Provide the (X, Y) coordinate of the cell's center where the given text is located.  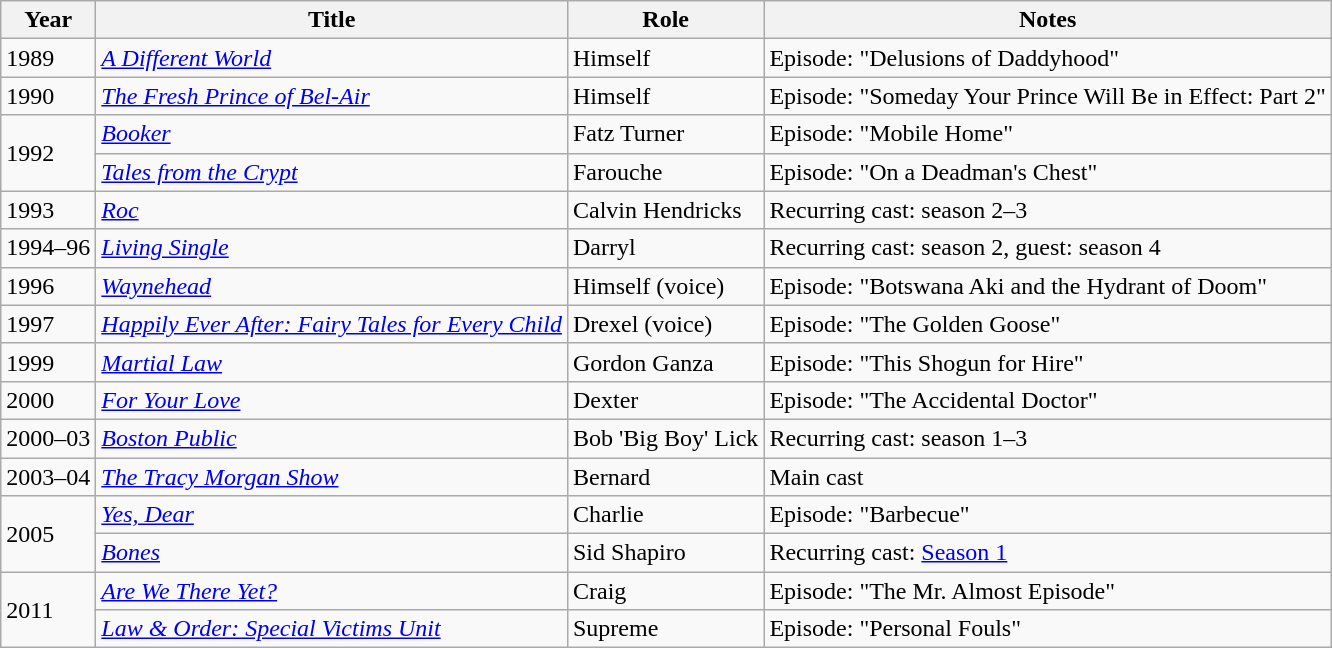
1997 (48, 324)
1990 (48, 96)
Recurring cast: season 2, guest: season 4 (1048, 248)
For Your Love (332, 400)
Charlie (665, 515)
Episode: "The Golden Goose" (1048, 324)
Episode: "Barbecue" (1048, 515)
Episode: "Mobile Home" (1048, 134)
2000–03 (48, 438)
Recurring cast: season 2–3 (1048, 210)
The Tracy Morgan Show (332, 477)
Drexel (voice) (665, 324)
1999 (48, 362)
Year (48, 20)
Episode: "The Mr. Almost Episode" (1048, 591)
Notes (1048, 20)
Supreme (665, 629)
Tales from the Crypt (332, 172)
Calvin Hendricks (665, 210)
2003–04 (48, 477)
Bones (332, 553)
Episode: "Someday Your Prince Will Be in Effect: Part 2" (1048, 96)
Boston Public (332, 438)
Episode: "Delusions of Daddyhood" (1048, 58)
Darryl (665, 248)
Episode: "Personal Fouls" (1048, 629)
Happily Ever After: Fairy Tales for Every Child (332, 324)
Bernard (665, 477)
Law & Order: Special Victims Unit (332, 629)
Living Single (332, 248)
1989 (48, 58)
Episode: "On a Deadman's Chest" (1048, 172)
1993 (48, 210)
Main cast (1048, 477)
2011 (48, 610)
2005 (48, 534)
The Fresh Prince of Bel-Air (332, 96)
Waynehead (332, 286)
Episode: "This Shogun for Hire" (1048, 362)
Yes, Dear (332, 515)
2000 (48, 400)
Roc (332, 210)
Recurring cast: Season 1 (1048, 553)
Are We There Yet? (332, 591)
Himself (voice) (665, 286)
Episode: "The Accidental Doctor" (1048, 400)
Booker (332, 134)
Craig (665, 591)
Bob 'Big Boy' Lick (665, 438)
Sid Shapiro (665, 553)
1996 (48, 286)
A Different World (332, 58)
1992 (48, 153)
Gordon Ganza (665, 362)
1994–96 (48, 248)
Episode: "Botswana Aki and the Hydrant of Doom" (1048, 286)
Martial Law (332, 362)
Fatz Turner (665, 134)
Dexter (665, 400)
Farouche (665, 172)
Role (665, 20)
Recurring cast: season 1–3 (1048, 438)
Title (332, 20)
